From the cell containing the given text, extract its center point as (x, y) coordinate. 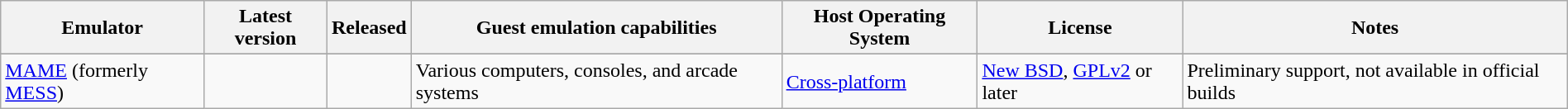
MAME (formerly MESS) (103, 81)
Emulator (103, 28)
Various computers, consoles, and arcade systems (596, 81)
License (1080, 28)
Host Operating System (880, 28)
Released (369, 28)
Notes (1374, 28)
Guest emulation capabilities (596, 28)
Cross-platform (880, 81)
Preliminary support, not available in official builds (1374, 81)
New BSD, GPLv2 or later (1080, 81)
Latest version (266, 28)
